Scan for the cell matching the given text and deliver its [x, y] coordinate at center. 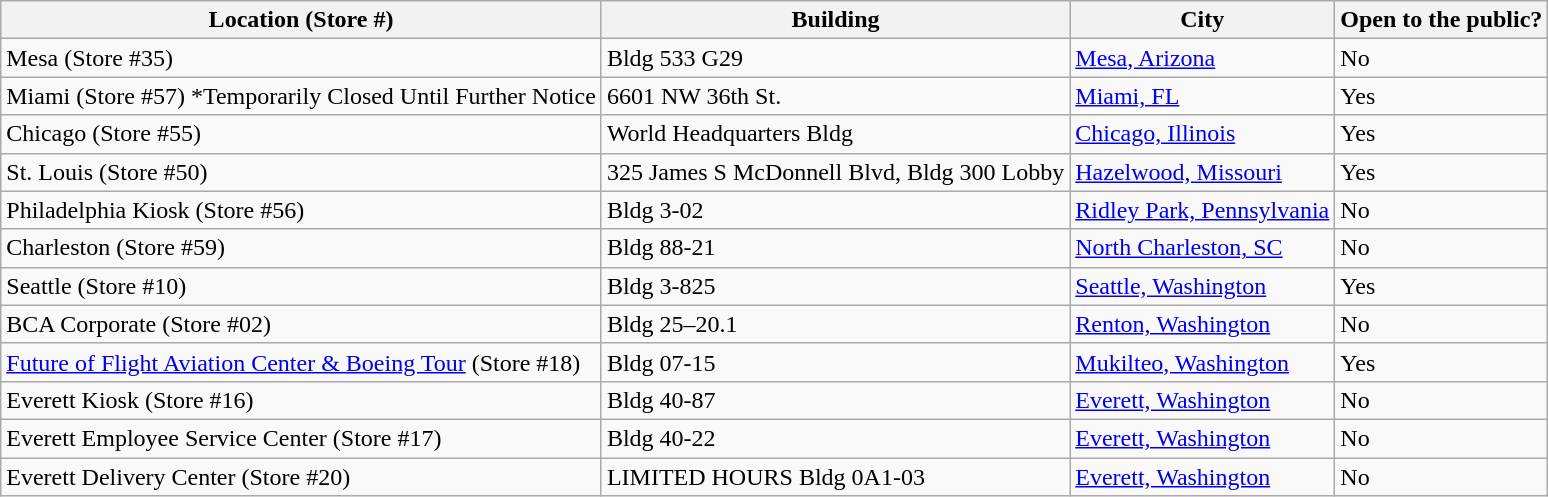
LIMITED HOURS Bldg 0A1-03 [835, 477]
Chicago (Store #55) [302, 134]
Charleston (Store #59) [302, 248]
Philadelphia Kiosk (Store #56) [302, 210]
Miami (Store #57) *Temporarily Closed Until Further Notice [302, 96]
Mesa (Store #35) [302, 58]
Mesa, Arizona [1202, 58]
City [1202, 20]
Miami, FL [1202, 96]
325 James S McDonnell Blvd, Bldg 300 Lobby [835, 172]
Bldg 40-22 [835, 438]
Bldg 40-87 [835, 400]
Mukilteo, Washington [1202, 362]
Future of Flight Aviation Center & Boeing Tour (Store #18) [302, 362]
World Headquarters Bldg [835, 134]
St. Louis (Store #50) [302, 172]
Open to the public? [1442, 20]
Seattle (Store #10) [302, 286]
North Charleston, SC [1202, 248]
Renton, Washington [1202, 324]
Everett Kiosk (Store #16) [302, 400]
6601 NW 36th St. [835, 96]
Bldg 07-15 [835, 362]
Bldg 88-21 [835, 248]
BCA Corporate (Store #02) [302, 324]
Bldg 3-825 [835, 286]
Location (Store #) [302, 20]
Bldg 25–20.1 [835, 324]
Bldg 3-02 [835, 210]
Bldg 533 G29 [835, 58]
Everett Delivery Center (Store #20) [302, 477]
Everett Employee Service Center (Store #17) [302, 438]
Seattle, Washington [1202, 286]
Chicago, Illinois [1202, 134]
Hazelwood, Missouri [1202, 172]
Ridley Park, Pennsylvania [1202, 210]
Building [835, 20]
